Extract the [X, Y] coordinate from the center of the cell holding the provided text.  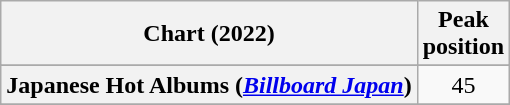
45 [463, 85]
Japanese Hot Albums (Billboard Japan) [209, 85]
Peakposition [463, 34]
Chart (2022) [209, 34]
